Provide the (X, Y) coordinate of the cell's center where the given text is located.  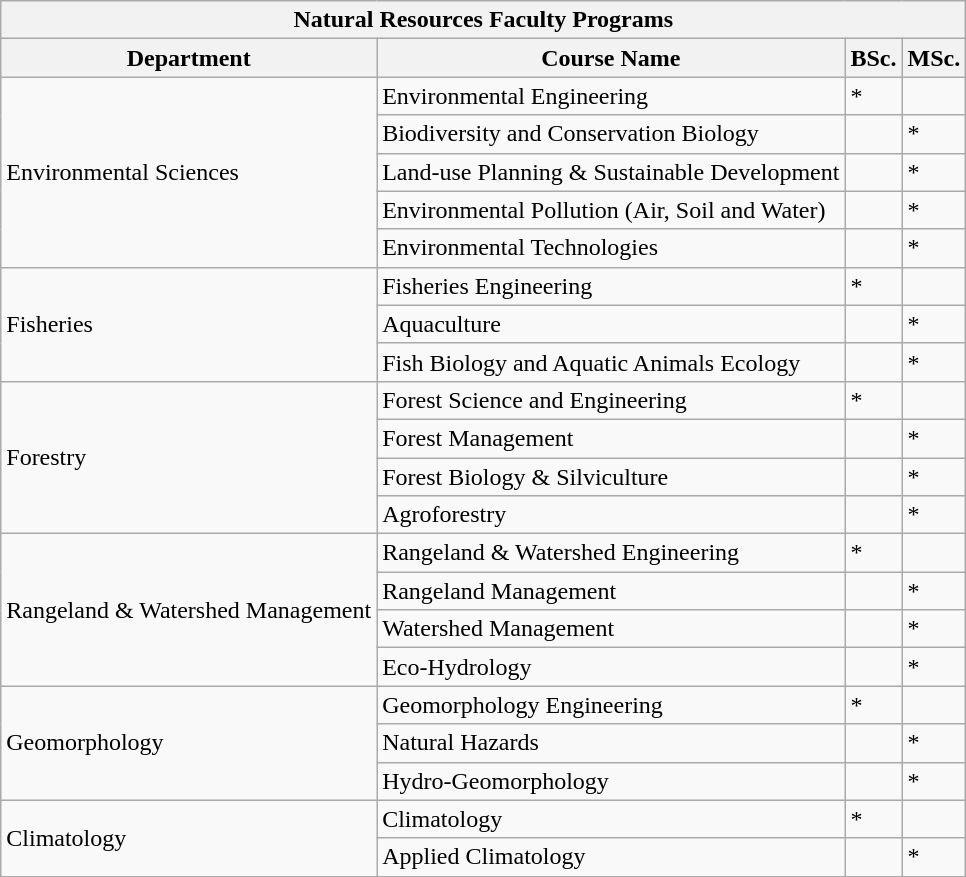
BSc. (874, 58)
Forestry (189, 457)
Eco-Hydrology (611, 667)
Department (189, 58)
MSc. (934, 58)
Forest Management (611, 438)
Watershed Management (611, 629)
Aquaculture (611, 324)
Rangeland & Watershed Management (189, 610)
Forest Biology & Silviculture (611, 477)
Environmental Sciences (189, 172)
Natural Resources Faculty Programs (484, 20)
Environmental Technologies (611, 248)
Natural Hazards (611, 743)
Geomorphology (189, 743)
Hydro-Geomorphology (611, 781)
Applied Climatology (611, 857)
Fish Biology and Aquatic Animals Ecology (611, 362)
Land-use Planning & Sustainable Development (611, 172)
Fisheries (189, 324)
Rangeland Management (611, 591)
Forest Science and Engineering (611, 400)
Agroforestry (611, 515)
Course Name (611, 58)
Biodiversity and Conservation Biology (611, 134)
Fisheries Engineering (611, 286)
Rangeland & Watershed Engineering (611, 553)
Environmental Engineering (611, 96)
Geomorphology Engineering (611, 705)
Environmental Pollution (Air, Soil and Water) (611, 210)
